Identify which cell holds the provided text, then report its (x, y) central coordinate. 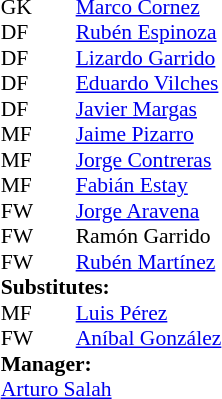
Aníbal González (149, 339)
Manager: (112, 364)
Rubén Espinoza (149, 33)
Jorge Aravena (149, 211)
Rubén Martínez (149, 262)
Jaime Pizarro (149, 135)
Ramón Garrido (149, 237)
Lizardo Garrido (149, 58)
Luis Pérez (149, 313)
Eduardo Vilches (149, 83)
Substitutes: (112, 287)
Jorge Contreras (149, 160)
Javier Margas (149, 109)
Fabián Estay (149, 185)
